Detect which cell encompasses the target text, then output its [x, y] center coordinate. 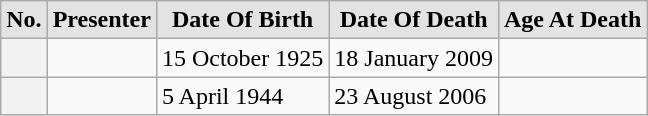
Date Of Death [414, 20]
No. [24, 20]
23 August 2006 [414, 96]
Date Of Birth [242, 20]
18 January 2009 [414, 58]
5 April 1944 [242, 96]
Age At Death [572, 20]
15 October 1925 [242, 58]
Presenter [102, 20]
